From the cell containing the given text, extract its center point as [X, Y] coordinate. 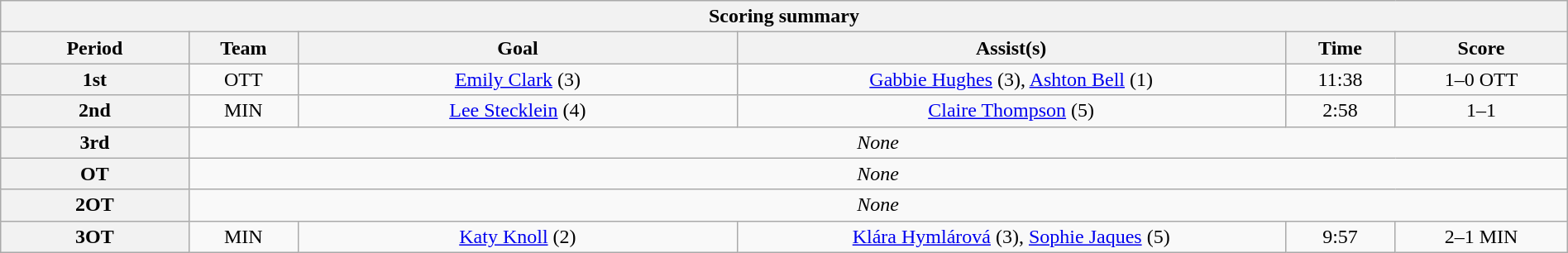
Period [94, 48]
Team [243, 48]
Emily Clark (3) [518, 79]
OT [94, 174]
Gabbie Hughes (3), Ashton Bell (1) [1011, 79]
2–1 MIN [1481, 236]
9:57 [1340, 236]
Assist(s) [1011, 48]
1–1 [1481, 111]
Claire Thompson (5) [1011, 111]
11:38 [1340, 79]
Katy Knoll (2) [518, 236]
1–0 OTT [1481, 79]
3rd [94, 142]
1st [94, 79]
3OT [94, 236]
2nd [94, 111]
Klára Hymlárová (3), Sophie Jaques (5) [1011, 236]
Scoring summary [784, 17]
2OT [94, 205]
Score [1481, 48]
Time [1340, 48]
Goal [518, 48]
2:58 [1340, 111]
Lee Stecklein (4) [518, 111]
OTT [243, 79]
